Find where the given text appears and provide that cell's center as [x, y] coordinate. 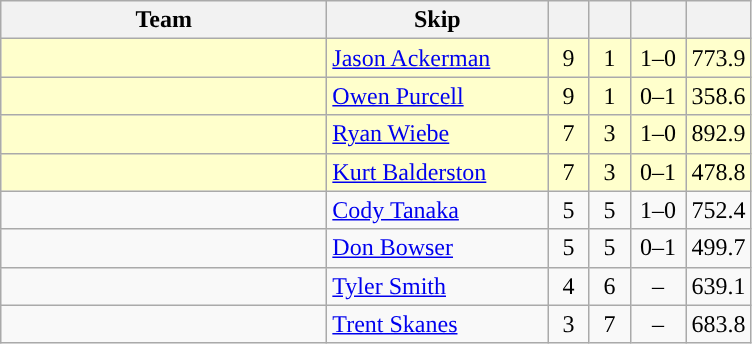
Owen Purcell [438, 96]
6 [610, 286]
Skip [438, 20]
Trent Skanes [438, 324]
Kurt Balderston [438, 172]
Jason Ackerman [438, 58]
358.6 [718, 96]
773.9 [718, 58]
499.7 [718, 248]
478.8 [718, 172]
Don Bowser [438, 248]
4 [568, 286]
752.4 [718, 210]
Ryan Wiebe [438, 134]
Cody Tanaka [438, 210]
639.1 [718, 286]
683.8 [718, 324]
Tyler Smith [438, 286]
Team [164, 20]
892.9 [718, 134]
